Output the [X, Y] coordinate of the center of the cell containing the given text.  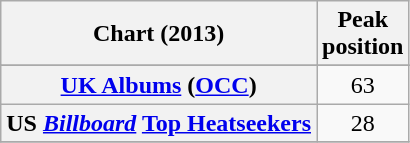
Chart (2013) [159, 34]
UK Albums (OCC) [159, 85]
US Billboard Top Heatseekers [159, 123]
28 [363, 123]
Peakposition [363, 34]
63 [363, 85]
